Identify which cell holds the provided text, then report its (X, Y) central coordinate. 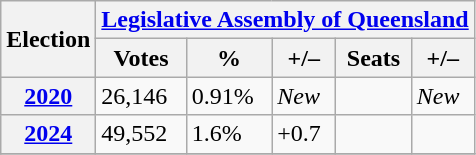
2024 (48, 134)
49,552 (141, 134)
0.91% (229, 96)
2020 (48, 96)
% (229, 58)
Election (48, 39)
Seats (374, 58)
+0.7 (304, 134)
Legislative Assembly of Queensland (285, 20)
1.6% (229, 134)
Votes (141, 58)
26,146 (141, 96)
